Capture the cell that displays the provided text and extract its (x, y) central coordinate. 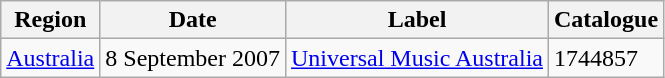
Universal Music Australia (416, 58)
Region (50, 20)
Australia (50, 58)
Catalogue (606, 20)
1744857 (606, 58)
8 September 2007 (193, 58)
Label (416, 20)
Date (193, 20)
